Return the [X, Y] coordinate for the center point of the cell that contains the specified text.  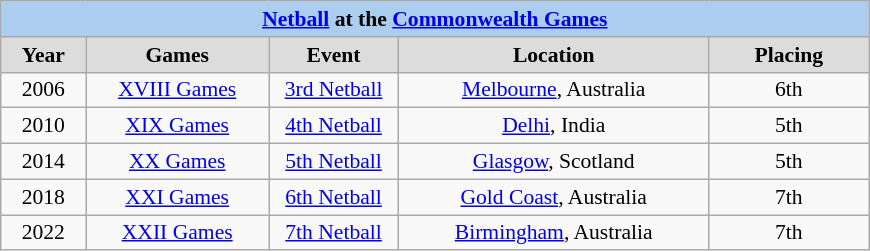
2014 [44, 162]
XX Games [178, 162]
2022 [44, 233]
3rd Netball [333, 90]
6th [789, 90]
5th Netball [333, 162]
Placing [789, 55]
Delhi, India [554, 126]
2010 [44, 126]
Glasgow, Scotland [554, 162]
2006 [44, 90]
XIX Games [178, 126]
Event [333, 55]
Birmingham, Australia [554, 233]
XVIII Games [178, 90]
XXI Games [178, 197]
7th Netball [333, 233]
Games [178, 55]
XXII Games [178, 233]
Location [554, 55]
4th Netball [333, 126]
6th Netball [333, 197]
Year [44, 55]
Gold Coast, Australia [554, 197]
Netball at the Commonwealth Games [435, 19]
2018 [44, 197]
Melbourne, Australia [554, 90]
